Capture the cell that displays the provided text and extract its (X, Y) central coordinate. 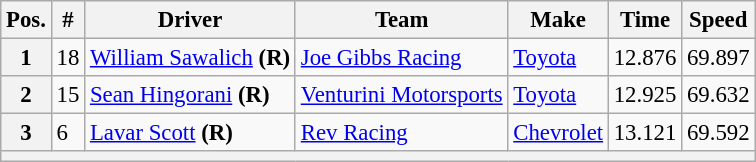
69.632 (718, 95)
15 (68, 95)
# (68, 20)
Lavar Scott (R) (190, 133)
Pos. (26, 20)
Driver (190, 20)
Joe Gibbs Racing (401, 58)
3 (26, 133)
Venturini Motorsports (401, 95)
Speed (718, 20)
Time (644, 20)
2 (26, 95)
Team (401, 20)
69.592 (718, 133)
Make (558, 20)
Sean Hingorani (R) (190, 95)
Rev Racing (401, 133)
69.897 (718, 58)
12.925 (644, 95)
William Sawalich (R) (190, 58)
13.121 (644, 133)
Chevrolet (558, 133)
18 (68, 58)
6 (68, 133)
12.876 (644, 58)
1 (26, 58)
